Capture the cell that displays the provided text and extract its (X, Y) central coordinate. 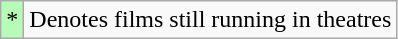
Denotes films still running in theatres (210, 20)
* (12, 20)
